Identify which cell holds the provided text, then report its (x, y) central coordinate. 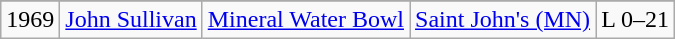
1969 (30, 20)
Mineral Water Bowl (306, 20)
John Sullivan (131, 20)
Saint John's (MN) (503, 20)
L 0–21 (636, 20)
